Output the [X, Y] coordinate of the center of the cell containing the given text.  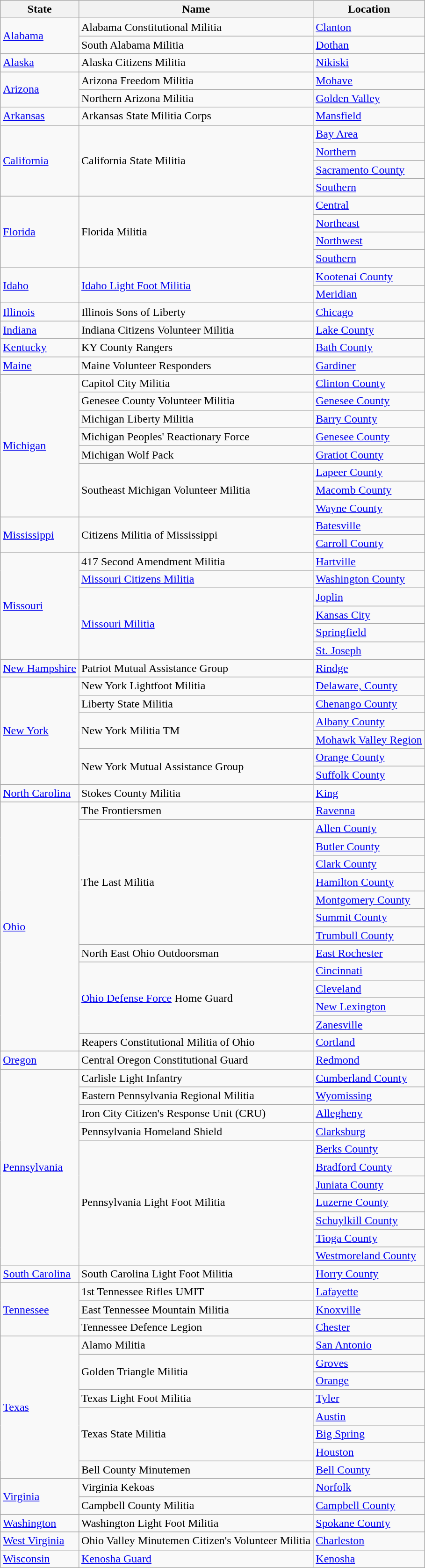
New York Lightfoot Militia [195, 686]
Missouri Citizens Militia [195, 579]
Michigan [40, 445]
Washington Light Foot Militia [195, 1523]
Big Spring [369, 1434]
Texas State Militia [195, 1434]
Berks County [369, 1149]
Zanesville [369, 1024]
Lafayette [369, 1291]
Virginia [40, 1496]
Orange [369, 1381]
Washington County [369, 579]
Macomb County [369, 490]
Indiana [40, 330]
Bay Area [369, 134]
East Rochester [369, 953]
Tennessee [40, 1309]
Pennsylvania Homeland Shield [195, 1131]
Springfield [369, 633]
Chester [369, 1327]
Idaho Light Foot Militia [195, 285]
Arkansas [40, 116]
Florida [40, 232]
Butler County [369, 846]
Clinton County [369, 383]
California [40, 160]
Florida Militia [195, 232]
Wisconsin [40, 1559]
Redmond [369, 1060]
Alabama Constitutional Militia [195, 27]
King [369, 793]
Wyomissing [369, 1096]
Luzerne County [369, 1203]
Maine Volunteer Responders [195, 365]
Tennessee Defence Legion [195, 1327]
East Tennessee Mountain Militia [195, 1309]
St. Joseph [369, 650]
Arizona Freedom Militia [195, 80]
Cumberland County [369, 1078]
The Frontiersmen [195, 811]
Southeast Michigan Volunteer Militia [195, 490]
Lapeer County [369, 472]
Pennsylvania Light Foot Militia [195, 1203]
North East Ohio Outdoorsman [195, 953]
South Alabama Militia [195, 45]
Maine [40, 365]
Schuylkill County [369, 1220]
Mohawk Valley Region [369, 739]
Tyler [369, 1399]
Missouri Militia [195, 624]
1st Tennessee Rifles UMIT [195, 1291]
Kansas City [369, 615]
Kenosha Guard [195, 1559]
Bell County Minutemen [195, 1470]
Austin [369, 1416]
Kootenai County [369, 277]
Cleveland [369, 989]
New Lexington [369, 1006]
Orange County [369, 757]
Westmoreland County [369, 1256]
Trumbull County [369, 935]
Reapers Constitutional Militia of Ohio [195, 1042]
South Carolina Light Foot Militia [195, 1274]
Carlisle Light Infantry [195, 1078]
Alaska [40, 63]
Bath County [369, 348]
Michigan Liberty Militia [195, 419]
417 Second Amendment Militia [195, 562]
Golden Triangle Militia [195, 1372]
Bradford County [369, 1167]
Capitol City Militia [195, 383]
Mohave [369, 80]
Kenosha [369, 1559]
Ohio Defense Force Home Guard [195, 998]
Idaho [40, 285]
Illinois [40, 312]
Spokane County [369, 1523]
Missouri [40, 606]
Northwest [369, 241]
Allegheny [369, 1114]
Lake County [369, 330]
Bell County [369, 1470]
Northern Arizona Militia [195, 98]
Charleston [369, 1541]
Citizens Militia of Mississippi [195, 535]
Juniata County [369, 1185]
Montgomery County [369, 900]
Dothan [369, 45]
Houston [369, 1452]
New York [40, 730]
The Last Militia [195, 882]
New York Militia TM [195, 730]
Horry County [369, 1274]
Albany County [369, 722]
Mansfield [369, 116]
Campbell County Militia [195, 1505]
Delaware, County [369, 686]
Cincinnati [369, 971]
Genesee County Volunteer Militia [195, 401]
Golden Valley [369, 98]
Cortland [369, 1042]
Northern [369, 152]
New Hampshire [40, 668]
Liberty State Militia [195, 704]
Indiana Citizens Volunteer Militia [195, 330]
State [40, 9]
Barry County [369, 419]
Nikiski [369, 63]
Kentucky [40, 348]
Virginia Kekoas [195, 1488]
New York Mutual Assistance Group [195, 766]
Clanton [369, 27]
Meridian [369, 294]
Central Oregon Constitutional Guard [195, 1060]
Gratiot County [369, 454]
Location [369, 9]
Groves [369, 1363]
Mississippi [40, 535]
Suffolk County [369, 775]
Illinois Sons of Liberty [195, 312]
Alaska Citizens Militia [195, 63]
Wayne County [369, 508]
Ohio Valley Minutemen Citizen's Volunteer Militia [195, 1541]
North Carolina [40, 793]
Allen County [369, 829]
Patriot Mutual Assistance Group [195, 668]
Knoxville [369, 1309]
Texas [40, 1407]
Stokes County Militia [195, 793]
Hamilton County [369, 882]
Summit County [369, 918]
Gardiner [369, 365]
Chicago [369, 312]
Clark County [369, 864]
Sacramento County [369, 169]
California State Militia [195, 160]
Norfolk [369, 1488]
Carroll County [369, 544]
Texas Light Foot Militia [195, 1399]
Ravenna [369, 811]
Washington [40, 1523]
Pennsylvania [40, 1167]
Eastern Pennsylvania Regional Militia [195, 1096]
Arkansas State Militia Corps [195, 116]
Hartville [369, 562]
San Antonio [369, 1345]
Clarksburg [369, 1131]
South Carolina [40, 1274]
Alabama [40, 36]
Joplin [369, 597]
Chenango County [369, 704]
Ohio [40, 926]
Rindge [369, 668]
Arizona [40, 89]
Central [369, 205]
KY County Rangers [195, 348]
Tioga County [369, 1238]
Oregon [40, 1060]
Michigan Peoples' Reactionary Force [195, 437]
Alamo Militia [195, 1345]
Iron City Citizen's Response Unit (CRU) [195, 1114]
West Virginia [40, 1541]
Campbell County [369, 1505]
Northeast [369, 223]
Michigan Wolf Pack [195, 454]
Name [195, 9]
Batesville [369, 526]
